Pinpoint the cell where the given text exists, returning its (X, Y) midpoint coordinate. 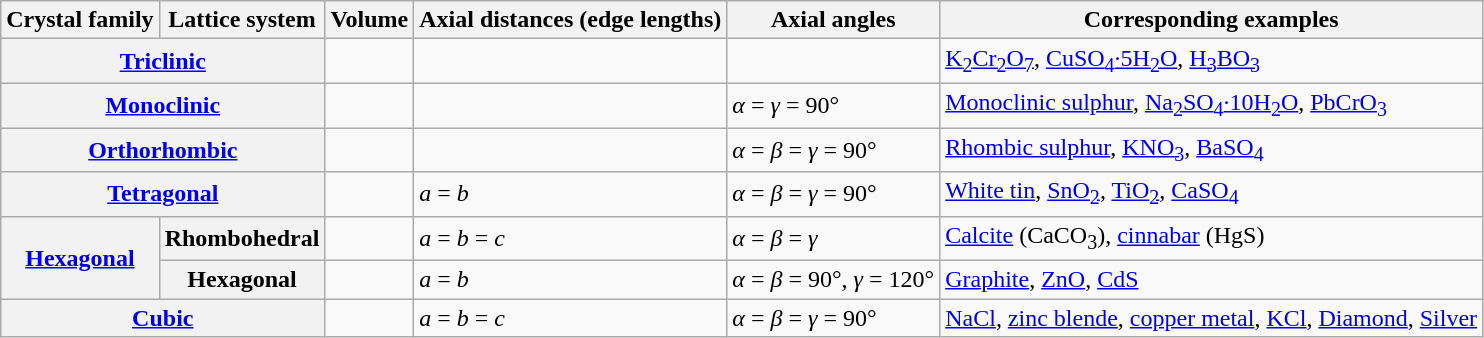
Rhombic sulphur, KNO3, BaSO4 (1212, 150)
Crystal family (80, 20)
Volume (370, 20)
Triclinic (163, 61)
Lattice system (242, 20)
α = β = 90°, γ = 120° (834, 280)
NaCl, zinc blende, copper metal, KCl, Diamond, Silver (1212, 318)
Axial distances (edge lengths) (570, 20)
Axial angles (834, 20)
Monoclinic (163, 105)
Graphite, ZnO, CdS (1212, 280)
Monoclinic sulphur, Na2SO4·10H2O, PbCrO3 (1212, 105)
α = β = γ (834, 238)
Corresponding examples (1212, 20)
Orthorhombic (163, 150)
White tin, SnO2, TiO2, CaSO4 (1212, 194)
Cubic (163, 318)
Rhombohedral (242, 238)
α = γ = 90° (834, 105)
Tetragonal (163, 194)
K2Cr2O7, CuSO4·5H2O, H3BO3 (1212, 61)
Calcite (CaCO3), cinnabar (HgS) (1212, 238)
